Find where the given text appears and provide that cell's center as [X, Y] coordinate. 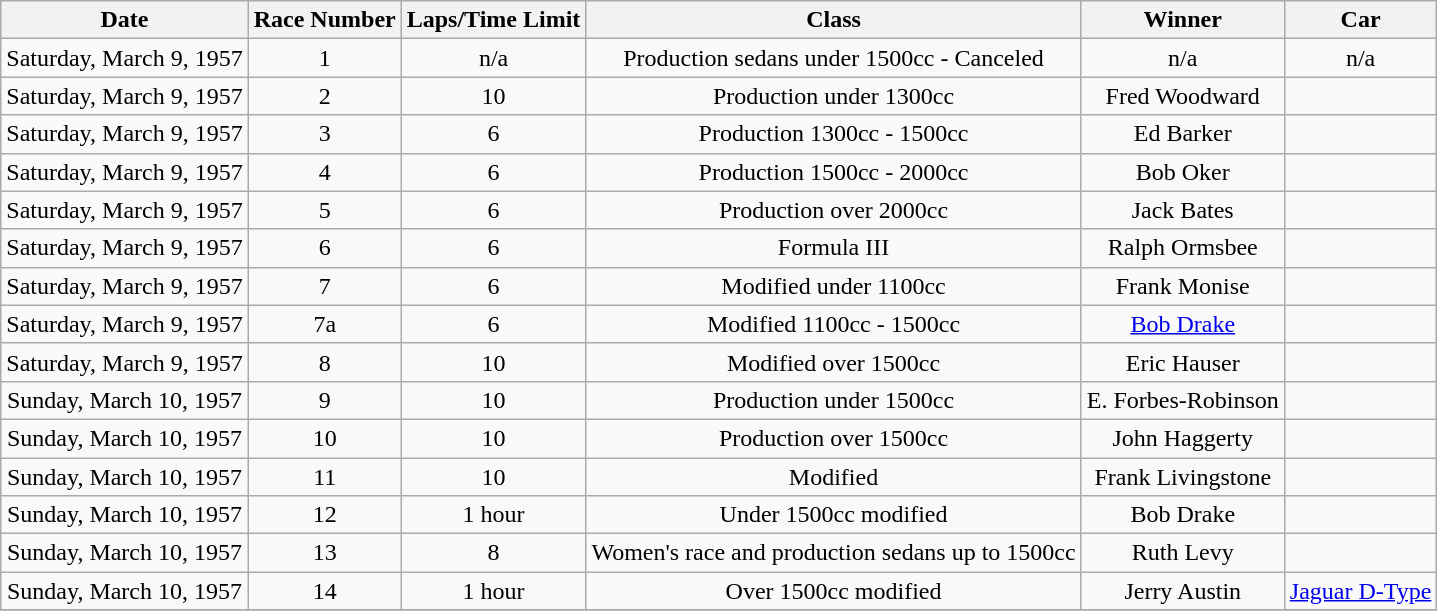
7 [324, 286]
Women's race and production sedans up to 1500cc [834, 553]
5 [324, 210]
Modified under 1100cc [834, 286]
Production over 2000cc [834, 210]
Ralph Ormsbee [1182, 248]
4 [324, 172]
Production under 1500cc [834, 400]
2 [324, 96]
11 [324, 477]
Laps/Time Limit [494, 20]
Winner [1182, 20]
Jack Bates [1182, 210]
Frank Livingstone [1182, 477]
14 [324, 591]
John Haggerty [1182, 438]
3 [324, 134]
Bob Oker [1182, 172]
Production sedans under 1500cc - Canceled [834, 58]
Production 1500cc - 2000cc [834, 172]
Date [124, 20]
Modified 1100cc - 1500cc [834, 324]
Production 1300cc - 1500cc [834, 134]
Formula III [834, 248]
Ed Barker [1182, 134]
12 [324, 515]
9 [324, 400]
7a [324, 324]
13 [324, 553]
Class [834, 20]
Eric Hauser [1182, 362]
Race Number [324, 20]
1 [324, 58]
Production over 1500cc [834, 438]
Under 1500cc modified [834, 515]
E. Forbes-Robinson [1182, 400]
Modified [834, 477]
Car [1360, 20]
Over 1500cc modified [834, 591]
Frank Monise [1182, 286]
Fred Woodward [1182, 96]
Production under 1300cc [834, 96]
Jerry Austin [1182, 591]
Modified over 1500cc [834, 362]
Jaguar D-Type [1360, 591]
Ruth Levy [1182, 553]
